Output the [x, y] coordinate of the center of the cell containing the given text.  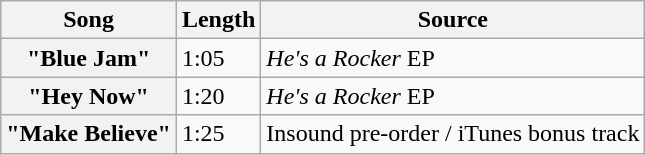
1:05 [218, 58]
Insound pre-order / iTunes bonus track [453, 134]
"Blue Jam" [89, 58]
"Make Believe" [89, 134]
Source [453, 20]
1:20 [218, 96]
1:25 [218, 134]
Length [218, 20]
"Hey Now" [89, 96]
Song [89, 20]
